Return the (X, Y) coordinate for the center point of the cell that contains the specified text.  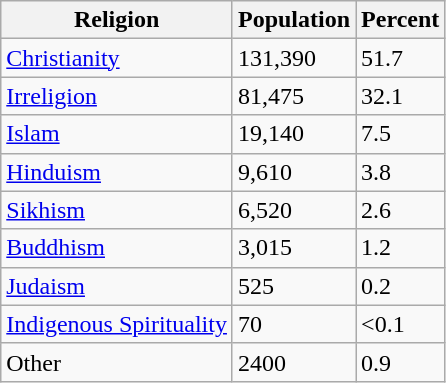
0.2 (400, 286)
Judaism (117, 286)
0.9 (400, 362)
19,140 (294, 134)
3,015 (294, 248)
51.7 (400, 58)
9,610 (294, 172)
<0.1 (400, 324)
2.6 (400, 210)
7.5 (400, 134)
Islam (117, 134)
Irreligion (117, 96)
Population (294, 20)
1.2 (400, 248)
Sikhism (117, 210)
Percent (400, 20)
2400 (294, 362)
Hinduism (117, 172)
Christianity (117, 58)
131,390 (294, 58)
525 (294, 286)
Other (117, 362)
6,520 (294, 210)
81,475 (294, 96)
Indigenous Spirituality (117, 324)
32.1 (400, 96)
Buddhism (117, 248)
70 (294, 324)
3.8 (400, 172)
Religion (117, 20)
